Return the [x, y] coordinate for the center point of the cell that contains the specified text.  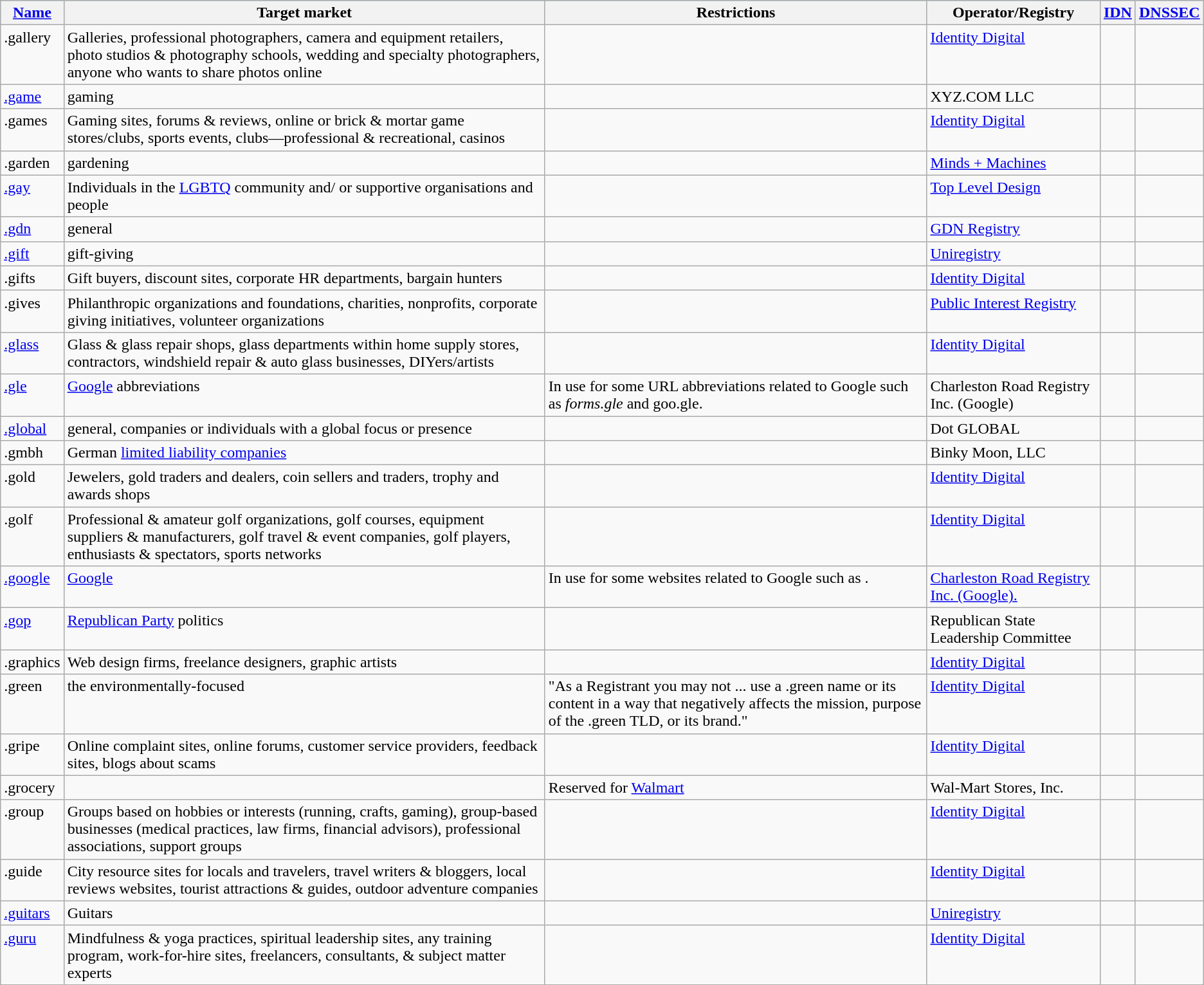
GDN Registry [1014, 229]
.glass [32, 353]
German limited liability companies [304, 453]
Reserved for Walmart [736, 787]
Online complaint sites, online forums, customer service providers, feedback sites, blogs about scams [304, 754]
.gives [32, 311]
.gay [32, 196]
.gripe [32, 754]
XYZ.COM LLC [1014, 97]
Public Interest Registry [1014, 311]
Binky Moon, LLC [1014, 453]
Republican Party politics [304, 629]
Name [32, 13]
.game [32, 97]
Google [304, 587]
Target market [304, 13]
general, companies or individuals with a global focus or presence [304, 428]
.guitars [32, 913]
.gold [32, 486]
.golf [32, 537]
Jewelers, gold traders and dealers, coin sellers and traders, trophy and awards shops [304, 486]
DNSSEC [1169, 13]
Google abbreviations [304, 395]
general [304, 229]
.games [32, 130]
.group [32, 829]
Guitars [304, 913]
.guide [32, 880]
.grocery [32, 787]
Charleston Road Registry Inc. (Google). [1014, 587]
Top Level Design [1014, 196]
IDN [1118, 13]
gaming [304, 97]
.global [32, 428]
Glass & glass repair shops, glass departments within home supply stores, contractors, windshield repair & auto glass businesses, DIYers/artists [304, 353]
.guru [32, 955]
Gift buyers, discount sites, corporate HR departments, bargain hunters [304, 278]
.gmbh [32, 453]
Charleston Road Registry Inc. (Google) [1014, 395]
.graphics [32, 662]
.gift [32, 253]
Philanthropic organizations and foundations, charities, nonprofits, corporate giving initiatives, volunteer organizations [304, 311]
.gifts [32, 278]
Gaming sites, forums & reviews, online or brick & mortar game stores/clubs, sports events, clubs—professional & recreational, casinos [304, 130]
Restrictions [736, 13]
.gallery [32, 55]
In use for some URL abbreviations related to Google such as forms.gle and goo.gle. [736, 395]
.garden [32, 163]
gardening [304, 163]
Web design firms, freelance designers, graphic artists [304, 662]
.google [32, 587]
gift-giving [304, 253]
.gdn [32, 229]
.green [32, 704]
Minds + Machines [1014, 163]
Republican State Leadership Committee [1014, 629]
Dot GLOBAL [1014, 428]
In use for some websites related to Google such as . [736, 587]
.gle [32, 395]
the environmentally-focused [304, 704]
Wal-Mart Stores, Inc. [1014, 787]
.gop [32, 629]
Individuals in the LGBTQ community and/ or supportive organisations and people [304, 196]
Operator/Registry [1014, 13]
